Provide the (x, y) coordinate of the cell's center where the given text is located.  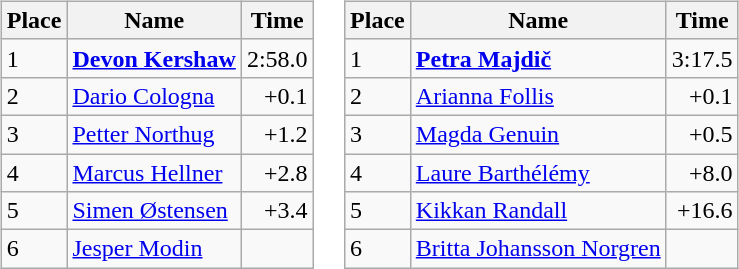
Laure Barthélémy (538, 173)
+8.0 (702, 173)
Petter Northug (154, 134)
+16.6 (702, 211)
+0.5 (702, 134)
Kikkan Randall (538, 211)
Arianna Follis (538, 96)
Petra Majdič (538, 58)
Magda Genuin (538, 134)
+1.2 (277, 134)
Marcus Hellner (154, 173)
Simen Østensen (154, 211)
Dario Cologna (154, 96)
+3.4 (277, 211)
Jesper Modin (154, 249)
Britta Johansson Norgren (538, 249)
3:17.5 (702, 58)
2:58.0 (277, 58)
+2.8 (277, 173)
Devon Kershaw (154, 58)
